Determine the (X, Y) coordinate at the center of the cell enclosing the given text.  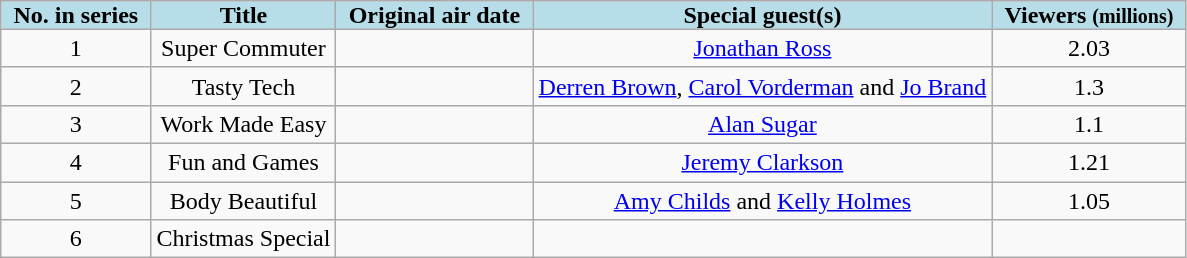
Title (244, 15)
Fun and Games (244, 162)
Christmas Special (244, 239)
6 (76, 239)
1.21 (1089, 162)
Work Made Easy (244, 124)
1 (76, 48)
3 (76, 124)
Jonathan Ross (762, 48)
4 (76, 162)
Viewers (millions) (1089, 15)
Jeremy Clarkson (762, 162)
2.03 (1089, 48)
Tasty Tech (244, 86)
1.05 (1089, 201)
Derren Brown, Carol Vorderman and Jo Brand (762, 86)
Original air date (434, 15)
Super Commuter (244, 48)
Special guest(s) (762, 15)
5 (76, 201)
No. in series (76, 15)
1.1 (1089, 124)
Body Beautiful (244, 201)
1.3 (1089, 86)
Amy Childs and Kelly Holmes (762, 201)
2 (76, 86)
Alan Sugar (762, 124)
